Scan for the cell matching the given text and deliver its [x, y] coordinate at center. 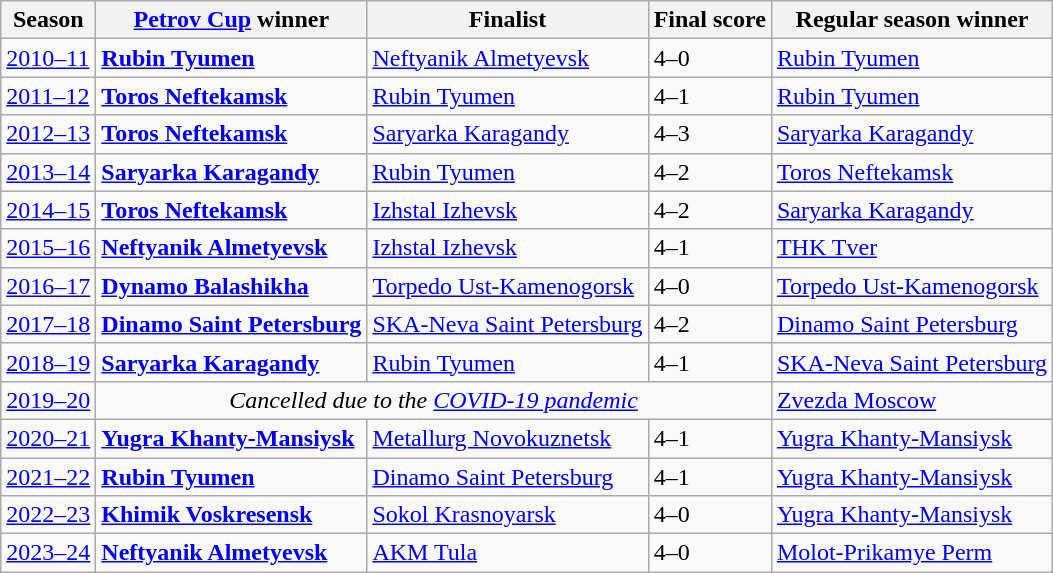
Molot-Prikamye Perm [912, 553]
Sokol Krasnoyarsk [508, 515]
AKM Tula [508, 553]
2013–14 [48, 172]
Cancelled due to the COVID-19 pandemic [434, 400]
2015–16 [48, 248]
Season [48, 20]
4–3 [710, 134]
2018–19 [48, 362]
Regular season winner [912, 20]
Petrov Cup winner [232, 20]
Zvezda Moscow [912, 400]
Khimik Voskresensk [232, 515]
2020–21 [48, 438]
2023–24 [48, 553]
2014–15 [48, 210]
2012–13 [48, 134]
THK Tver [912, 248]
2010–11 [48, 58]
2017–18 [48, 324]
2021–22 [48, 477]
2019–20 [48, 400]
2016–17 [48, 286]
Final score [710, 20]
2022–23 [48, 515]
Dynamo Balashikha [232, 286]
Metallurg Novokuznetsk [508, 438]
Finalist [508, 20]
2011–12 [48, 96]
